Detect which cell encompasses the target text, then output its (x, y) center coordinate. 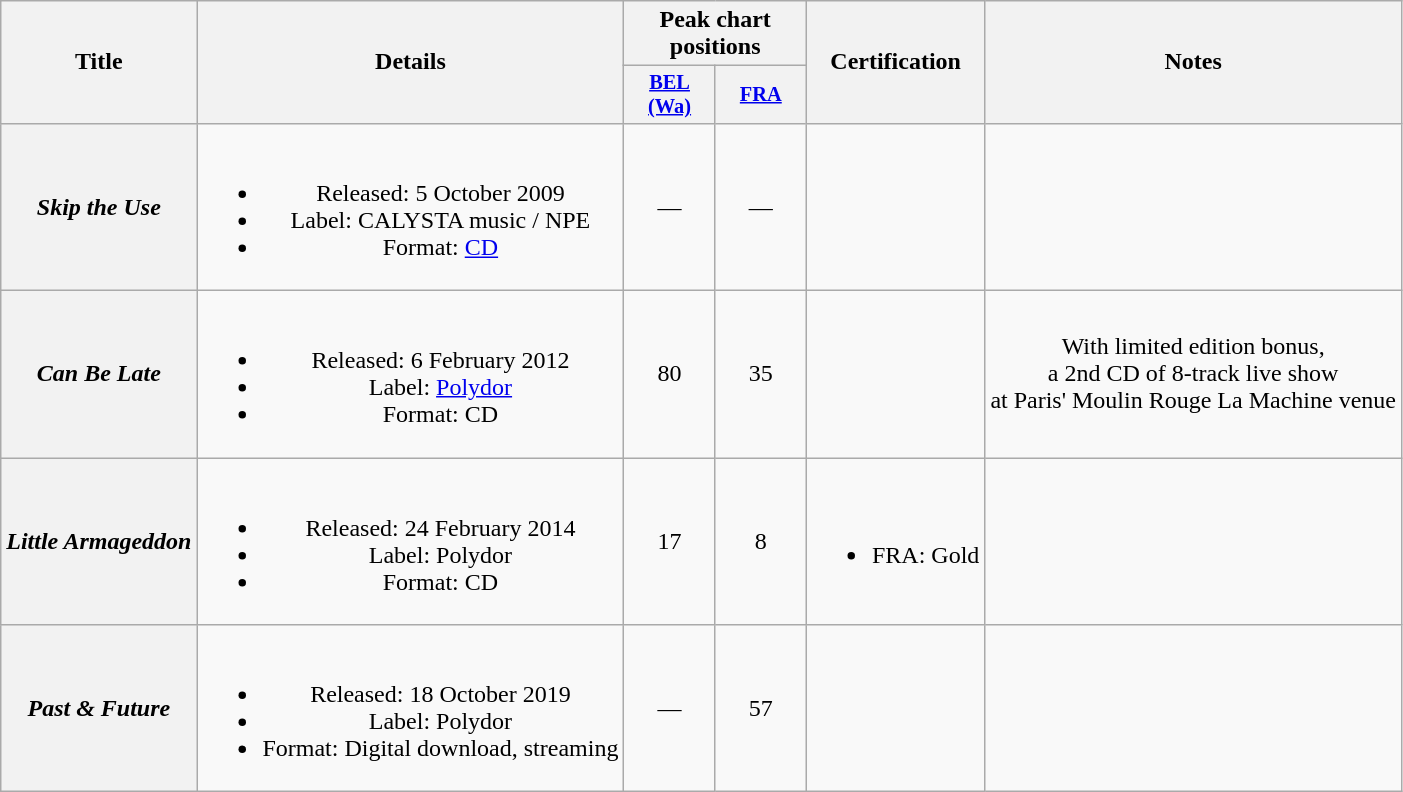
80 (670, 374)
FRA (760, 95)
17 (670, 542)
Title (99, 62)
FRA: Gold (895, 542)
Can Be Late (99, 374)
8 (760, 542)
Notes (1194, 62)
35 (760, 374)
Peak chart positions (715, 34)
Details (410, 62)
Little Armageddon (99, 542)
Certification (895, 62)
Skip the Use (99, 206)
Past & Future (99, 708)
With limited edition bonus, a 2nd CD of 8-track live showat Paris' Moulin Rouge La Machine venue (1194, 374)
Released: 18 October 2019Label: PolydorFormat: Digital download, streaming (410, 708)
Released: 24 February 2014Label: PolydorFormat: CD (410, 542)
Released: 6 February 2012Label: PolydorFormat: CD (410, 374)
Released: 5 October 2009Label: CALYSTA music / NPEFormat: CD (410, 206)
57 (760, 708)
BEL (Wa) (670, 95)
